Extract the (x, y) coordinate from the center of the cell holding the provided text.  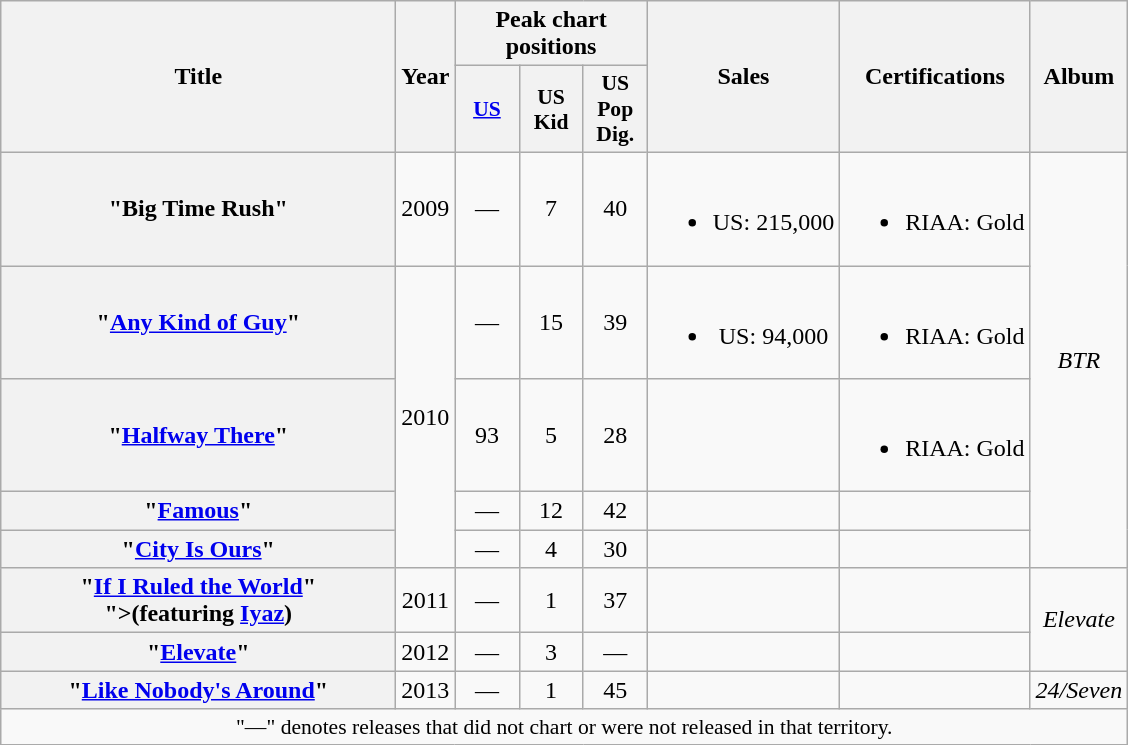
15 (551, 322)
"Big Time Rush" (198, 208)
12 (551, 511)
Peak chart positions (551, 34)
USPop Dig. (615, 110)
2010 (426, 417)
39 (615, 322)
Year (426, 77)
"Famous" (198, 511)
2009 (426, 208)
24/Seven (1079, 690)
Elevate (1079, 620)
US: 94,000 (743, 322)
42 (615, 511)
"City Is Ours" (198, 549)
4 (551, 549)
"Elevate" (198, 652)
37 (615, 600)
3 (551, 652)
28 (615, 436)
2011 (426, 600)
93 (487, 436)
30 (615, 549)
"Like Nobody's Around" (198, 690)
USKid (551, 110)
5 (551, 436)
"Halfway There" (198, 436)
"—" denotes releases that did not chart or were not released in that territory. (564, 727)
45 (615, 690)
"Any Kind of Guy" (198, 322)
40 (615, 208)
2013 (426, 690)
US (487, 110)
BTR (1079, 360)
US: 215,000 (743, 208)
Album (1079, 77)
7 (551, 208)
Certifications (935, 77)
"If I Ruled the World"">(featuring Iyaz) (198, 600)
Title (198, 77)
Sales (743, 77)
2012 (426, 652)
